Determine the [X, Y] coordinate at the center of the cell enclosing the given text.  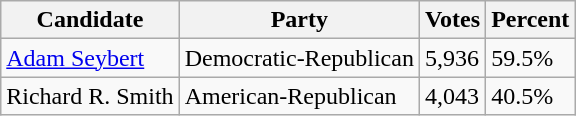
Percent [530, 20]
Adam Seybert [90, 58]
5,936 [452, 58]
American-Republican [299, 96]
Party [299, 20]
Democratic-Republican [299, 58]
Richard R. Smith [90, 96]
4,043 [452, 96]
40.5% [530, 96]
Votes [452, 20]
Candidate [90, 20]
59.5% [530, 58]
